Scan for the cell matching the given text and deliver its (X, Y) coordinate at center. 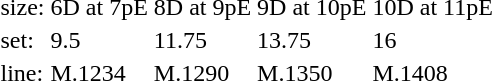
13.75 (312, 40)
11.75 (202, 40)
9.5 (99, 40)
